Search for the cell housing the specified text and yield its [x, y] center coordinate. 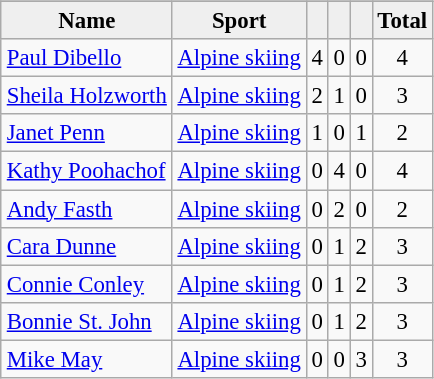
Bonnie St. John [86, 321]
Sport [239, 21]
Total [402, 21]
Andy Fasth [86, 209]
Connie Conley [86, 284]
Mike May [86, 359]
Paul Dibello [86, 58]
Janet Penn [86, 133]
Sheila Holzworth [86, 96]
Name [86, 21]
Cara Dunne [86, 246]
Kathy Poohachof [86, 171]
